Identify which cell holds the provided text, then report its [X, Y] central coordinate. 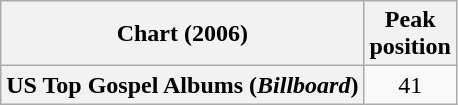
US Top Gospel Albums (Billboard) [182, 85]
41 [410, 85]
Chart (2006) [182, 34]
Peakposition [410, 34]
